Return the [x, y] coordinate for the center point of the cell that contains the specified text.  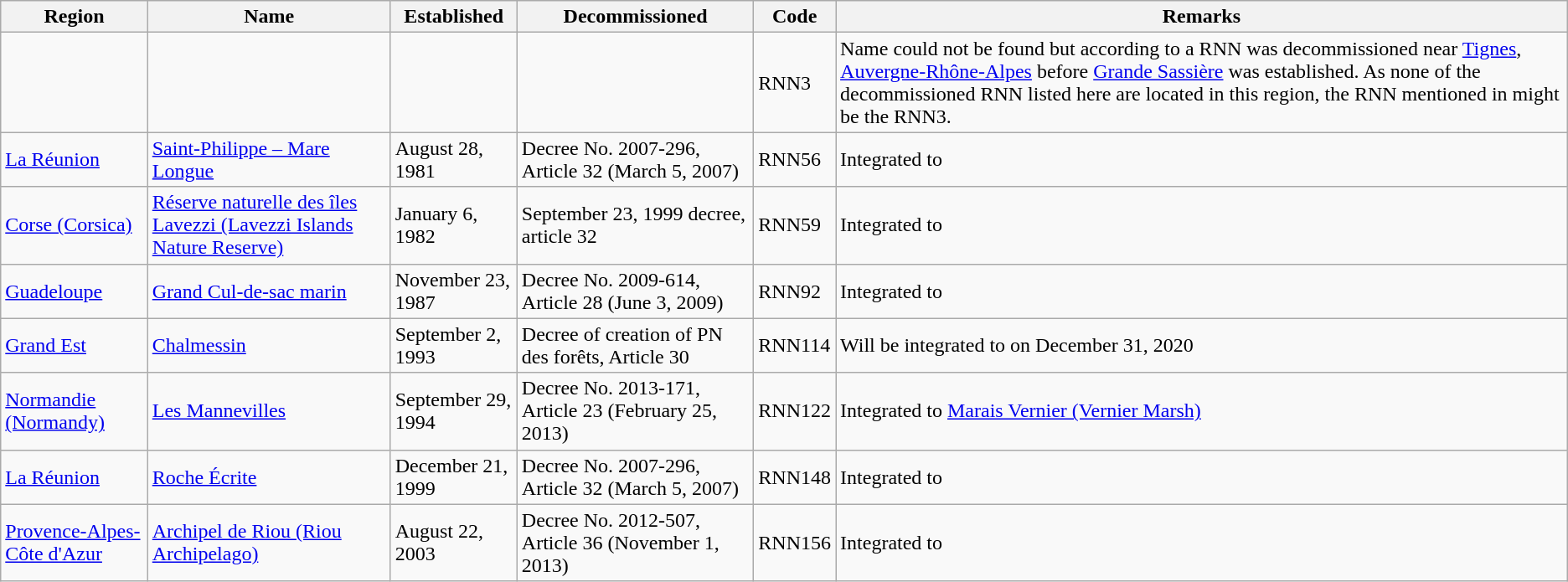
Decree No. 2009-614, Article 28 (June 3, 2009) [635, 291]
Guadeloupe [74, 291]
RNN156 [795, 543]
Réserve naturelle des îles Lavezzi (Lavezzi Islands Nature Reserve) [269, 225]
RNN122 [795, 411]
Roche Écrite [269, 477]
Established [454, 17]
Les Mannevilles [269, 411]
September 29, 1994 [454, 411]
RNN114 [795, 345]
Code [795, 17]
August 22, 2003 [454, 543]
Corse (Corsica) [74, 225]
November 23, 1987 [454, 291]
September 2, 1993 [454, 345]
Name [269, 17]
Region [74, 17]
Decommissioned [635, 17]
RNN3 [795, 82]
Will be integrated to on December 31, 2020 [1202, 345]
Decree No. 2013-171, Article 23 (February 25, 2013) [635, 411]
Decree No. 2012-507, Article 36 (November 1, 2013) [635, 543]
Saint-Philippe – Mare Longue [269, 159]
Grand Cul-de-sac marin [269, 291]
Integrated to Marais Vernier (Vernier Marsh) [1202, 411]
RNN148 [795, 477]
September 23, 1999 decree, article 32 [635, 225]
December 21, 1999 [454, 477]
Decree of creation of PN des forêts, Article 30 [635, 345]
RNN56 [795, 159]
Archipel de Riou (Riou Archipelago) [269, 543]
Grand Est [74, 345]
RNN59 [795, 225]
Chalmessin [269, 345]
Remarks [1202, 17]
Provence-Alpes-Côte d'Azur [74, 543]
RNN92 [795, 291]
January 6, 1982 [454, 225]
Normandie (Normandy) [74, 411]
August 28, 1981 [454, 159]
